Detect which cell encompasses the target text, then output its [X, Y] center coordinate. 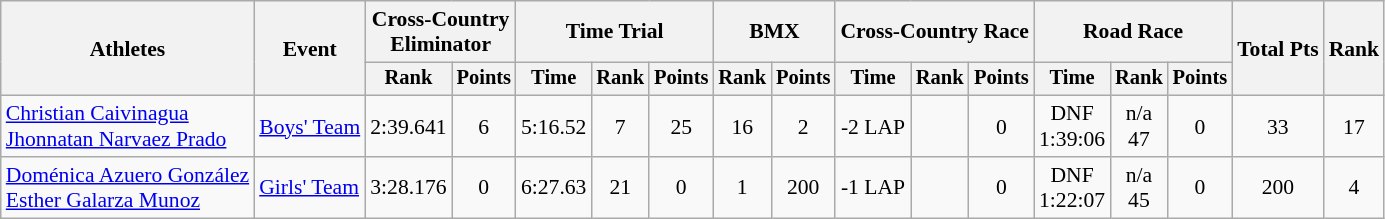
Athletes [128, 48]
Time Trial [614, 32]
3:28.176 [408, 188]
7 [620, 126]
Cross-Country Race [934, 32]
4 [1354, 188]
Event [310, 48]
6:27.63 [554, 188]
Road Race [1133, 32]
n/a47 [1139, 126]
Boys' Team [310, 126]
Christian CaivinaguaJhonnatan Narvaez Prado [128, 126]
1 [742, 188]
-2 LAP [872, 126]
n/a45 [1139, 188]
-1 LAP [872, 188]
2:39.641 [408, 126]
16 [742, 126]
21 [620, 188]
Girls' Team [310, 188]
17 [1354, 126]
Doménica Azuero GonzálezEsther Galarza Munoz [128, 188]
6 [484, 126]
Cross-CountryEliminator [440, 32]
BMX [774, 32]
5:16.52 [554, 126]
25 [681, 126]
Total Pts [1278, 48]
33 [1278, 126]
2 [803, 126]
DNF1:39:06 [1072, 126]
DNF1:22:07 [1072, 188]
